Capture the cell that displays the provided text and extract its [x, y] central coordinate. 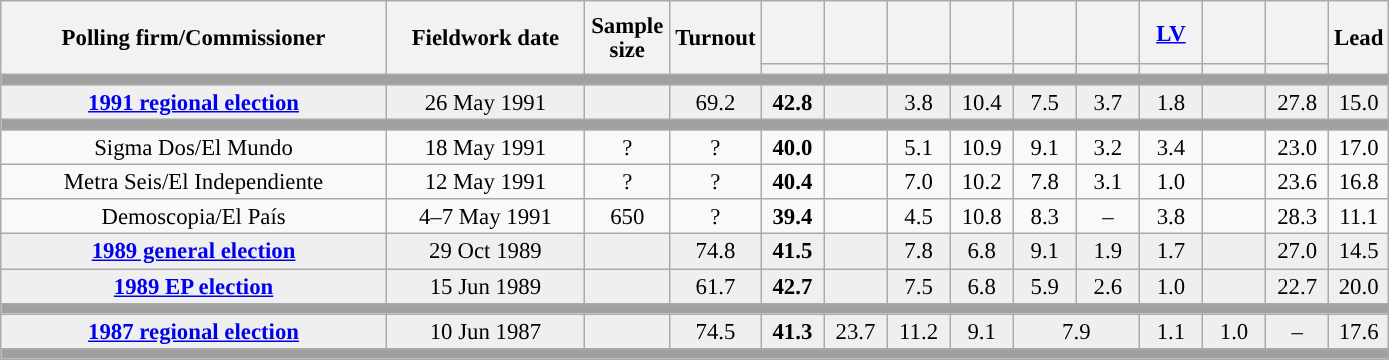
74.8 [716, 252]
3.4 [1170, 148]
69.2 [716, 102]
41.3 [792, 332]
11.1 [1359, 218]
27.0 [1298, 252]
61.7 [716, 286]
23.0 [1298, 148]
3.1 [1108, 182]
17.0 [1359, 148]
40.4 [792, 182]
42.7 [792, 286]
5.1 [918, 148]
1.8 [1170, 102]
7.0 [918, 182]
5.9 [1044, 286]
23.7 [856, 332]
10.4 [982, 102]
28.3 [1298, 218]
40.0 [792, 148]
8.3 [1044, 218]
3.7 [1108, 102]
12 May 1991 [485, 182]
39.4 [792, 218]
Demoscopia/El País [194, 218]
1987 regional election [194, 332]
10.8 [982, 218]
20.0 [1359, 286]
1989 general election [194, 252]
Fieldwork date [485, 38]
27.8 [1298, 102]
10.2 [982, 182]
74.5 [716, 332]
Sample size [627, 38]
3.2 [1108, 148]
1.9 [1108, 252]
17.6 [1359, 332]
15.0 [1359, 102]
4–7 May 1991 [485, 218]
41.5 [792, 252]
650 [627, 218]
Lead [1359, 38]
4.5 [918, 218]
1.7 [1170, 252]
16.8 [1359, 182]
10.9 [982, 148]
Metra Seis/El Independiente [194, 182]
Turnout [716, 38]
11.2 [918, 332]
2.6 [1108, 286]
Polling firm/Commissioner [194, 38]
15 Jun 1989 [485, 286]
1991 regional election [194, 102]
1.1 [1170, 332]
26 May 1991 [485, 102]
18 May 1991 [485, 148]
22.7 [1298, 286]
1989 EP election [194, 286]
29 Oct 1989 [485, 252]
10 Jun 1987 [485, 332]
23.6 [1298, 182]
42.8 [792, 102]
14.5 [1359, 252]
7.9 [1076, 332]
LV [1170, 32]
Sigma Dos/El Mundo [194, 148]
